Scan for the cell matching the given text and deliver its (x, y) coordinate at center. 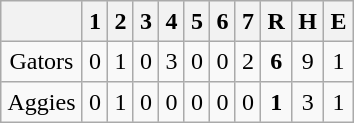
H (308, 21)
7 (248, 21)
9 (308, 61)
E (339, 21)
5 (197, 21)
R (276, 21)
Gators (42, 61)
Aggies (42, 102)
4 (172, 21)
